Determine the (X, Y) coordinate at the center of the cell enclosing the given text.  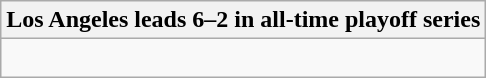
Los Angeles leads 6–2 in all-time playoff series (244, 20)
